Locate the cell with the specified text and output its [X, Y] center coordinate. 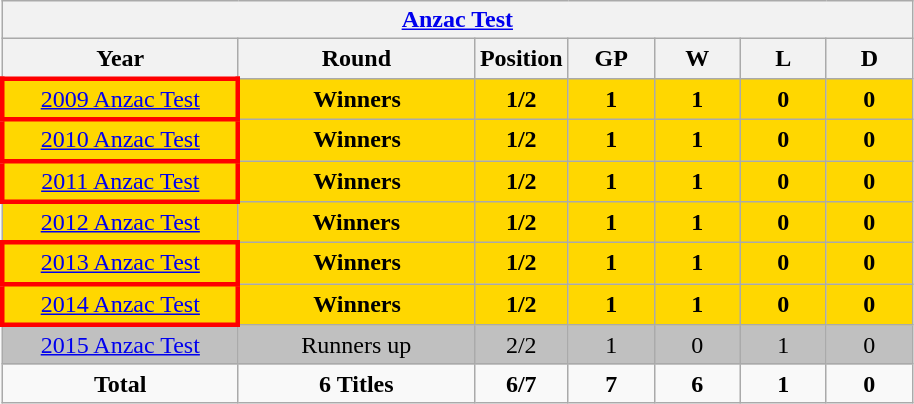
2009 Anzac Test [120, 98]
2015 Anzac Test [120, 345]
Round [356, 59]
L [783, 59]
2014 Anzac Test [120, 304]
D [869, 59]
GP [611, 59]
2/2 [521, 345]
Year [120, 59]
6 Titles [356, 383]
6/7 [521, 383]
Total [120, 383]
2013 Anzac Test [120, 264]
W [697, 59]
Anzac Test [457, 20]
Position [521, 59]
Runners up [356, 345]
7 [611, 383]
2012 Anzac Test [120, 222]
2010 Anzac Test [120, 140]
6 [697, 383]
2011 Anzac Test [120, 180]
